For the text-containing cell, return its midpoint in [x, y] coordinate format. 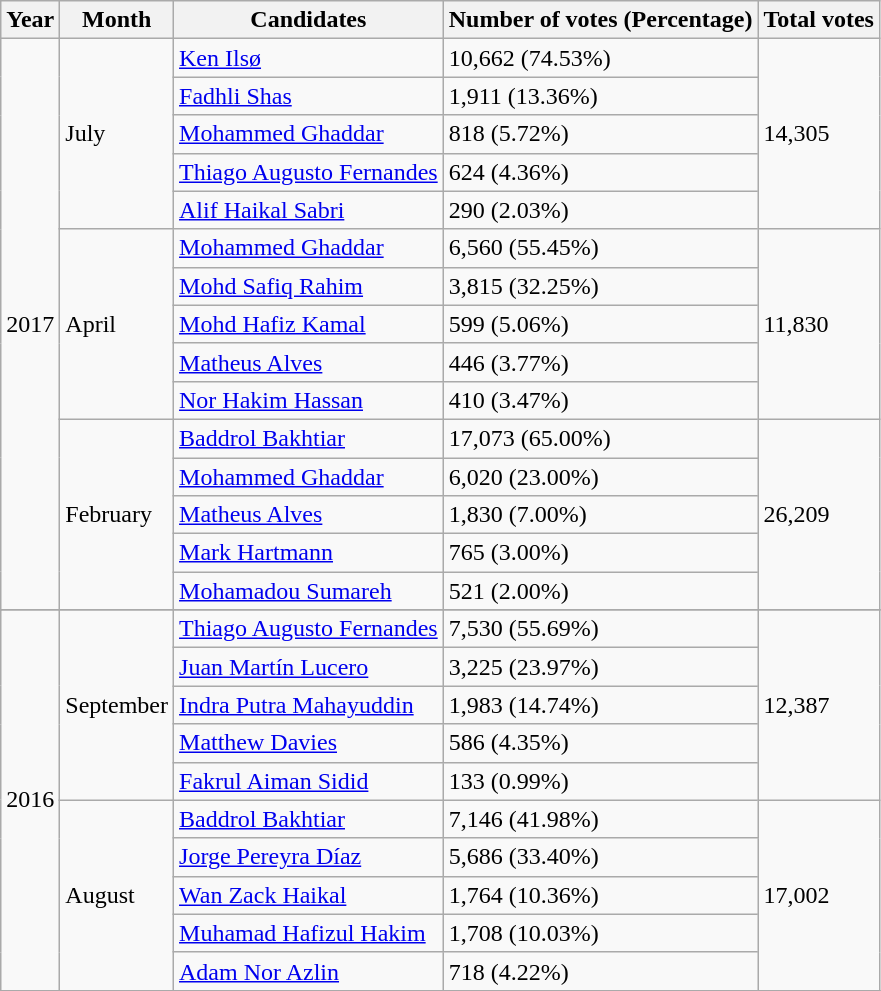
1,911 (13.36%) [600, 96]
26,209 [819, 514]
7,146 (41.98%) [600, 819]
718 (4.22%) [600, 971]
410 (3.47%) [600, 400]
Month [117, 20]
Jorge Pereyra Díaz [309, 857]
Number of votes (Percentage) [600, 20]
586 (4.35%) [600, 743]
6,560 (55.45%) [600, 248]
521 (2.00%) [600, 591]
April [117, 324]
Mohamadou Sumareh [309, 591]
2017 [30, 324]
7,530 (55.69%) [600, 629]
Juan Martín Lucero [309, 667]
July [117, 134]
1,983 (14.74%) [600, 705]
133 (0.99%) [600, 781]
17,073 (65.00%) [600, 438]
Fadhli Shas [309, 96]
12,387 [819, 705]
Matthew Davies [309, 743]
Fakrul Aiman Sidid [309, 781]
Mohd Hafiz Kamal [309, 324]
Ken Ilsø [309, 58]
Year [30, 20]
Candidates [309, 20]
Wan Zack Haikal [309, 895]
3,815 (32.25%) [600, 286]
11,830 [819, 324]
624 (4.36%) [600, 172]
599 (5.06%) [600, 324]
446 (3.77%) [600, 362]
Muhamad Hafizul Hakim [309, 933]
September [117, 705]
2016 [30, 800]
February [117, 514]
14,305 [819, 134]
3,225 (23.97%) [600, 667]
Indra Putra Mahayuddin [309, 705]
Nor Hakim Hassan [309, 400]
5,686 (33.40%) [600, 857]
1,764 (10.36%) [600, 895]
Mark Hartmann [309, 553]
Adam Nor Azlin [309, 971]
765 (3.00%) [600, 553]
818 (5.72%) [600, 134]
290 (2.03%) [600, 210]
1,830 (7.00%) [600, 515]
Mohd Safiq Rahim [309, 286]
August [117, 895]
17,002 [819, 895]
1,708 (10.03%) [600, 933]
6,020 (23.00%) [600, 477]
Alif Haikal Sabri [309, 210]
10,662 (74.53%) [600, 58]
Total votes [819, 20]
